Return [X, Y] of the center of cell containing provided text 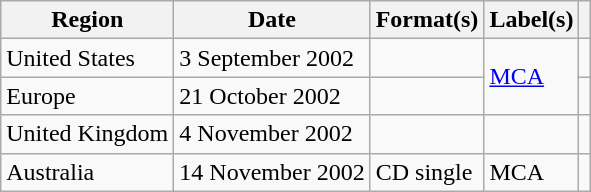
21 October 2002 [272, 96]
Label(s) [532, 20]
14 November 2002 [272, 172]
Region [88, 20]
Format(s) [427, 20]
4 November 2002 [272, 134]
Date [272, 20]
3 September 2002 [272, 58]
Europe [88, 96]
Australia [88, 172]
United Kingdom [88, 134]
CD single [427, 172]
United States [88, 58]
